Scan for the cell matching the given text and deliver its (X, Y) coordinate at center. 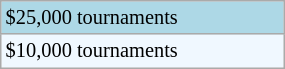
$10,000 tournaments (142, 51)
$25,000 tournaments (142, 17)
